Extract the [x, y] coordinate from the center of the cell holding the provided text.  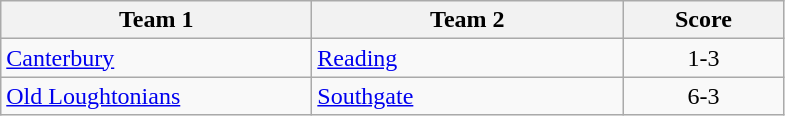
6-3 [704, 96]
Southgate [468, 96]
Team 2 [468, 20]
Canterbury [156, 58]
Team 1 [156, 20]
Score [704, 20]
Reading [468, 58]
Old Loughtonians [156, 96]
1-3 [704, 58]
